Provide the (X, Y) coordinate of the cell's center where the given text is located.  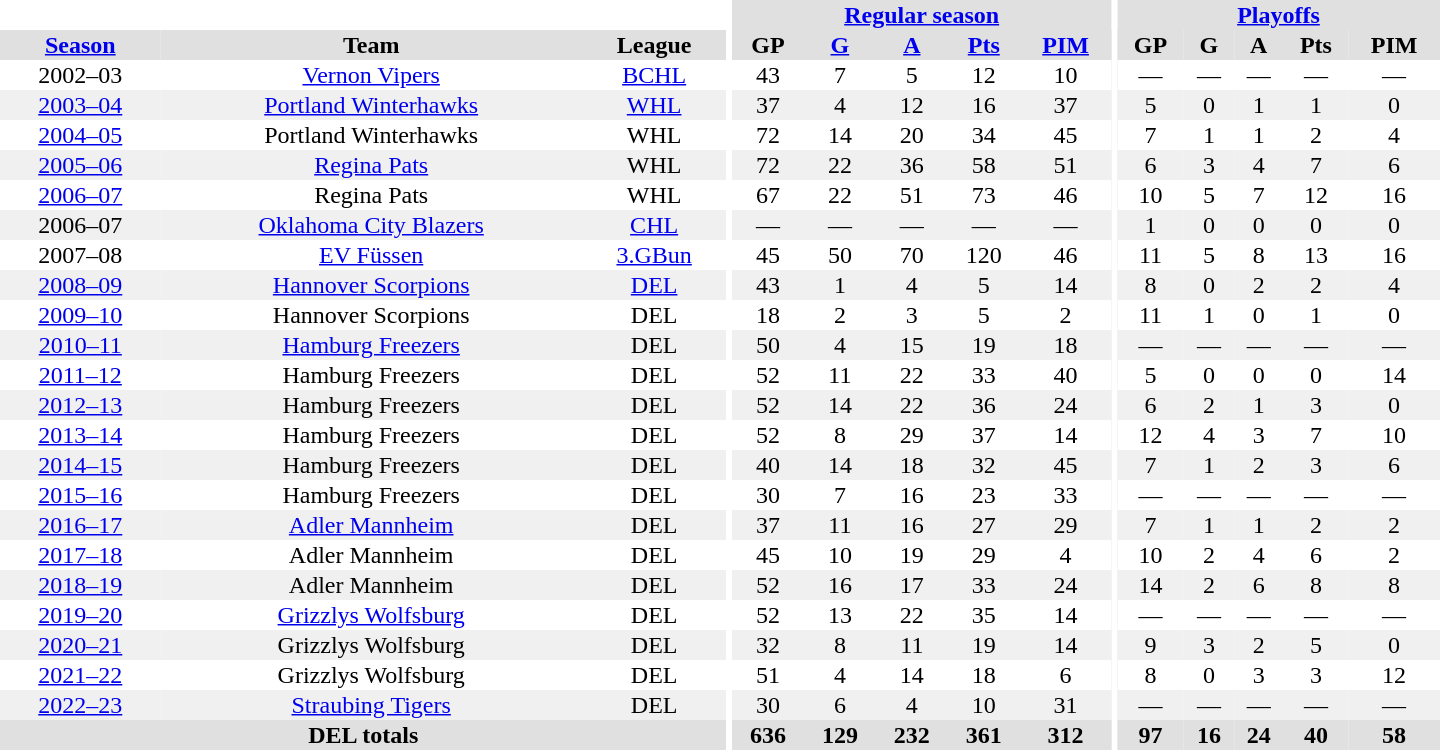
2013–14 (80, 435)
2010–11 (80, 345)
2005–06 (80, 165)
97 (1150, 735)
Team (372, 45)
67 (768, 195)
636 (768, 735)
70 (912, 255)
2018–19 (80, 585)
2011–12 (80, 375)
27 (984, 525)
EV Füssen (372, 255)
34 (984, 135)
Season (80, 45)
2019–20 (80, 615)
312 (1066, 735)
2002–03 (80, 75)
35 (984, 615)
15 (912, 345)
2022–23 (80, 705)
2015–16 (80, 495)
DEL totals (363, 735)
2017–18 (80, 555)
Oklahoma City Blazers (372, 225)
Vernon Vipers (372, 75)
2020–21 (80, 645)
Playoffs (1278, 15)
2014–15 (80, 465)
232 (912, 735)
BCHL (654, 75)
2003–04 (80, 105)
73 (984, 195)
2009–10 (80, 315)
2016–17 (80, 525)
CHL (654, 225)
9 (1150, 645)
Regular season (922, 15)
361 (984, 735)
2021–22 (80, 675)
31 (1066, 705)
2004–05 (80, 135)
17 (912, 585)
League (654, 45)
2007–08 (80, 255)
2012–13 (80, 405)
Straubing Tigers (372, 705)
20 (912, 135)
129 (840, 735)
120 (984, 255)
23 (984, 495)
3.GBun (654, 255)
2008–09 (80, 285)
